Return the [x, y] coordinate for the center point of the cell that contains the specified text.  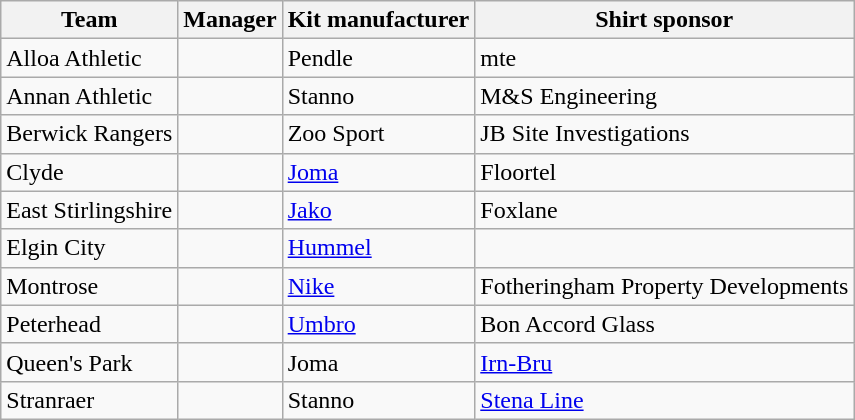
Elgin City [90, 248]
Annan Athletic [90, 96]
Shirt sponsor [664, 20]
Team [90, 20]
Pendle [378, 58]
East Stirlingshire [90, 210]
Hummel [378, 248]
mte [664, 58]
Irn-Bru [664, 362]
Alloa Athletic [90, 58]
Berwick Rangers [90, 134]
Stena Line [664, 400]
M&S Engineering [664, 96]
Queen's Park [90, 362]
Fotheringham Property Developments [664, 286]
Jako [378, 210]
Peterhead [90, 324]
Nike [378, 286]
Clyde [90, 172]
Umbro [378, 324]
Kit manufacturer [378, 20]
JB Site Investigations [664, 134]
Floortel [664, 172]
Foxlane [664, 210]
Stranraer [90, 400]
Zoo Sport [378, 134]
Manager [230, 20]
Bon Accord Glass [664, 324]
Montrose [90, 286]
